For the text-containing cell, return its midpoint in [x, y] coordinate format. 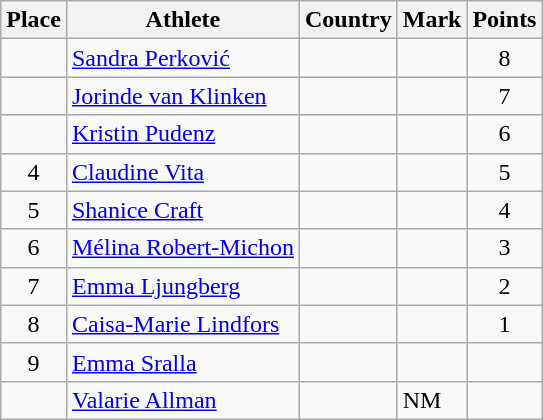
Shanice Craft [182, 210]
Claudine Vita [182, 172]
9 [34, 362]
Emma Sralla [182, 362]
Place [34, 20]
NM [432, 400]
3 [504, 248]
1 [504, 324]
Sandra Perković [182, 58]
Emma Ljungberg [182, 286]
Jorinde van Klinken [182, 96]
Points [504, 20]
Valarie Allman [182, 400]
Kristin Pudenz [182, 134]
2 [504, 286]
Country [348, 20]
Mélina Robert-Michon [182, 248]
Athlete [182, 20]
Mark [432, 20]
Caisa-Marie Lindfors [182, 324]
